Return the [X, Y] coordinate for the center point of the cell that contains the specified text.  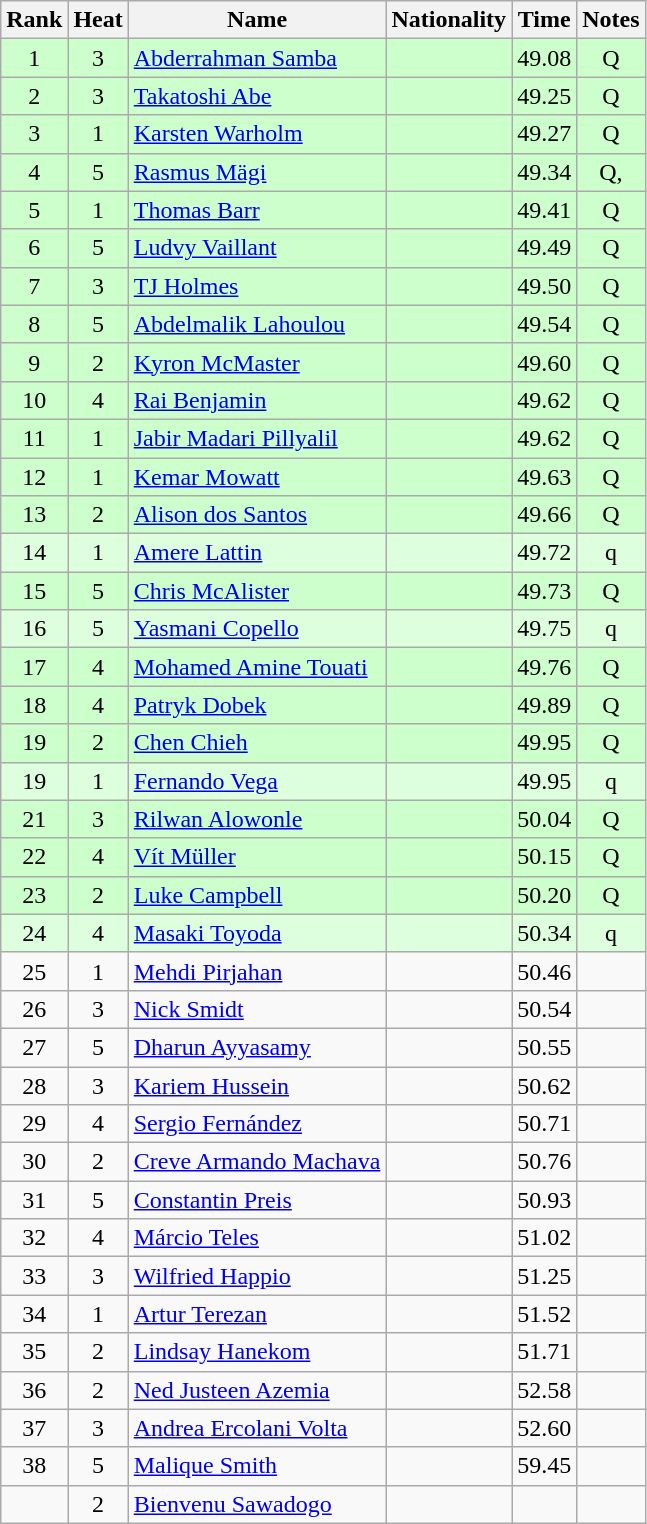
37 [34, 1428]
16 [34, 629]
36 [34, 1390]
Chris McAlister [257, 591]
29 [34, 1124]
21 [34, 819]
Nationality [449, 20]
Amere Lattin [257, 553]
Heat [98, 20]
Name [257, 20]
Márcio Teles [257, 1238]
50.04 [544, 819]
27 [34, 1047]
Takatoshi Abe [257, 96]
49.60 [544, 362]
50.54 [544, 1009]
52.58 [544, 1390]
50.15 [544, 857]
24 [34, 933]
52.60 [544, 1428]
50.20 [544, 895]
49.08 [544, 58]
Rank [34, 20]
Thomas Barr [257, 210]
Wilfried Happio [257, 1276]
TJ Holmes [257, 286]
Kemar Mowatt [257, 477]
38 [34, 1466]
Notes [611, 20]
10 [34, 400]
35 [34, 1352]
31 [34, 1200]
59.45 [544, 1466]
49.49 [544, 248]
14 [34, 553]
Rilwan Alowonle [257, 819]
Malique Smith [257, 1466]
Fernando Vega [257, 781]
Creve Armando Machava [257, 1162]
6 [34, 248]
9 [34, 362]
49.75 [544, 629]
49.27 [544, 134]
Vít Müller [257, 857]
Constantin Preis [257, 1200]
51.02 [544, 1238]
Abdelmalik Lahoulou [257, 324]
12 [34, 477]
49.25 [544, 96]
Chen Chieh [257, 743]
8 [34, 324]
22 [34, 857]
Sergio Fernández [257, 1124]
30 [34, 1162]
15 [34, 591]
23 [34, 895]
18 [34, 705]
Time [544, 20]
Andrea Ercolani Volta [257, 1428]
17 [34, 667]
49.54 [544, 324]
13 [34, 515]
Jabir Madari Pillyalil [257, 438]
Luke Campbell [257, 895]
34 [34, 1314]
49.34 [544, 172]
49.89 [544, 705]
49.76 [544, 667]
26 [34, 1009]
7 [34, 286]
Mehdi Pirjahan [257, 971]
Alison dos Santos [257, 515]
Patryk Dobek [257, 705]
50.71 [544, 1124]
49.66 [544, 515]
49.73 [544, 591]
49.72 [544, 553]
11 [34, 438]
Dharun Ayyasamy [257, 1047]
Rai Benjamin [257, 400]
50.93 [544, 1200]
Mohamed Amine Touati [257, 667]
51.52 [544, 1314]
49.63 [544, 477]
50.62 [544, 1085]
Ned Justeen Azemia [257, 1390]
Artur Terezan [257, 1314]
28 [34, 1085]
Kyron McMaster [257, 362]
49.41 [544, 210]
Yasmani Copello [257, 629]
32 [34, 1238]
Lindsay Hanekom [257, 1352]
Masaki Toyoda [257, 933]
Ludvy Vaillant [257, 248]
50.55 [544, 1047]
51.25 [544, 1276]
Kariem Hussein [257, 1085]
50.46 [544, 971]
Karsten Warholm [257, 134]
Abderrahman Samba [257, 58]
50.34 [544, 933]
Nick Smidt [257, 1009]
Bienvenu Sawadogo [257, 1504]
Rasmus Mägi [257, 172]
Q, [611, 172]
51.71 [544, 1352]
25 [34, 971]
50.76 [544, 1162]
33 [34, 1276]
49.50 [544, 286]
